For the text-containing cell, return its midpoint in (x, y) coordinate format. 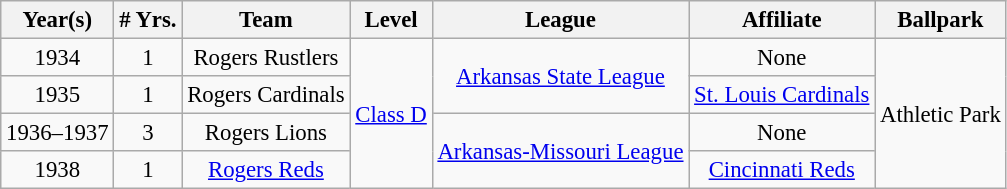
Affiliate (782, 20)
Rogers Reds (266, 170)
1934 (58, 58)
St. Louis Cardinals (782, 95)
Cincinnati Reds (782, 170)
1935 (58, 95)
Year(s) (58, 20)
Rogers Lions (266, 133)
Team (266, 20)
Arkansas-Missouri League (560, 152)
1938 (58, 170)
1936–1937 (58, 133)
3 (148, 133)
Ballpark (940, 20)
# Yrs. (148, 20)
Rogers Cardinals (266, 95)
Level (391, 20)
Rogers Rustlers (266, 58)
League (560, 20)
Arkansas State League (560, 76)
Athletic Park (940, 114)
Class D (391, 114)
